Pinpoint the cell where the given text exists, returning its (X, Y) midpoint coordinate. 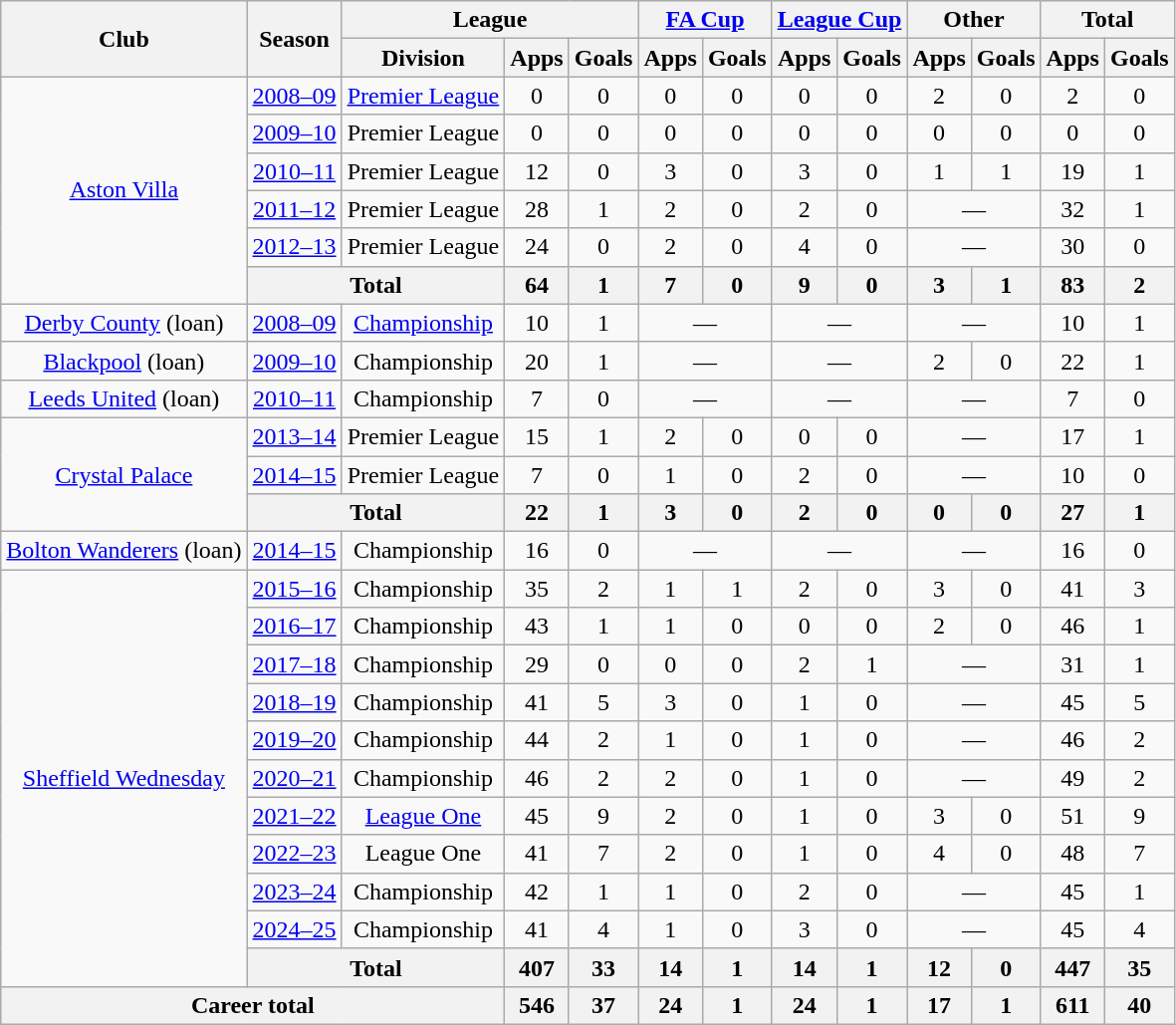
Derby County (loan) (123, 323)
40 (1139, 1005)
2023–24 (295, 892)
2016–17 (295, 627)
37 (603, 1005)
Season (295, 39)
611 (1072, 1005)
51 (1072, 816)
44 (537, 740)
30 (1072, 247)
42 (537, 892)
Career total (253, 1005)
Leeds United (loan) (123, 398)
2020–21 (295, 778)
2015–16 (295, 589)
2018–19 (295, 702)
546 (537, 1005)
Bolton Wanderers (loan) (123, 551)
Aston Villa (123, 190)
20 (537, 361)
Club (123, 39)
27 (1072, 513)
48 (1072, 854)
2019–20 (295, 740)
43 (537, 627)
2013–14 (295, 436)
19 (1072, 171)
2021–22 (295, 816)
447 (1072, 967)
2017–18 (295, 664)
407 (537, 967)
Crystal Palace (123, 474)
League (490, 20)
FA Cup (705, 20)
64 (537, 285)
29 (537, 664)
28 (537, 209)
2024–25 (295, 929)
31 (1072, 664)
32 (1072, 209)
2022–23 (295, 854)
2011–12 (295, 209)
Division (423, 58)
83 (1072, 285)
League Cup (839, 20)
49 (1072, 778)
Other (974, 20)
Sheffield Wednesday (123, 779)
15 (537, 436)
2012–13 (295, 247)
33 (603, 967)
Blackpool (loan) (123, 361)
